From the cell containing the given text, extract its center point as (x, y) coordinate. 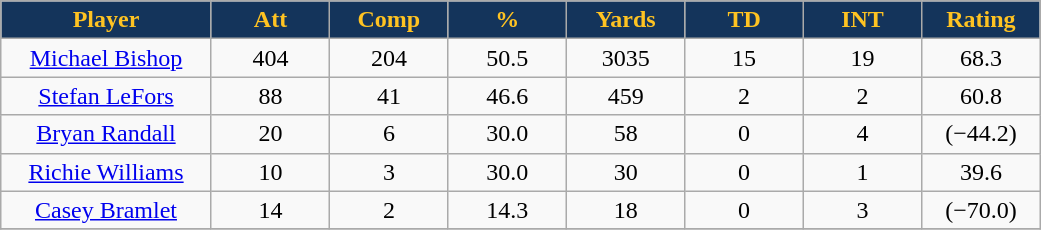
Yards (625, 20)
68.3 (981, 58)
Michael Bishop (106, 58)
18 (625, 210)
404 (270, 58)
3035 (625, 58)
39.6 (981, 172)
Bryan Randall (106, 134)
30 (625, 172)
1 (862, 172)
204 (389, 58)
(−70.0) (981, 210)
60.8 (981, 96)
19 (862, 58)
TD (744, 20)
46.6 (507, 96)
15 (744, 58)
459 (625, 96)
% (507, 20)
4 (862, 134)
Att (270, 20)
58 (625, 134)
50.5 (507, 58)
Rating (981, 20)
Player (106, 20)
(−44.2) (981, 134)
10 (270, 172)
Comp (389, 20)
6 (389, 134)
14 (270, 210)
Casey Bramlet (106, 210)
41 (389, 96)
INT (862, 20)
14.3 (507, 210)
Stefan LeFors (106, 96)
88 (270, 96)
Richie Williams (106, 172)
20 (270, 134)
